Pinpoint the cell where the given text exists, returning its (X, Y) midpoint coordinate. 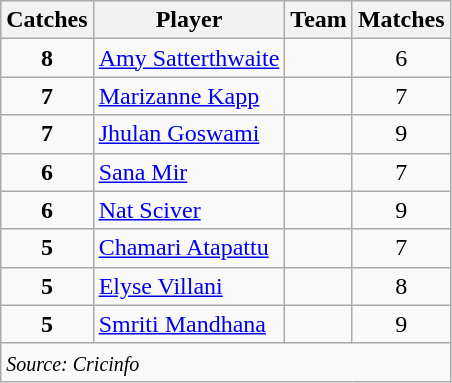
Chamari Atapattu (189, 248)
Jhulan Goswami (189, 134)
Matches (401, 20)
Nat Sciver (189, 210)
Elyse Villani (189, 286)
Player (189, 20)
Catches (47, 20)
Team (319, 20)
Marizanne Kapp (189, 96)
Source: Cricinfo (226, 362)
Amy Satterthwaite (189, 58)
Smriti Mandhana (189, 324)
Sana Mir (189, 172)
